Search for the cell housing the specified text and yield its (X, Y) center coordinate. 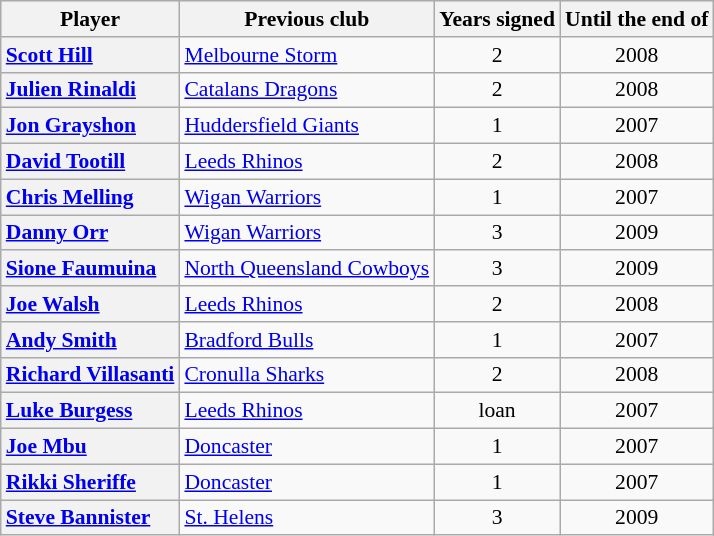
David Tootill (90, 162)
Joe Mbu (90, 447)
Jon Grayshon (90, 126)
Chris Melling (90, 197)
Cronulla Sharks (306, 375)
Huddersfield Giants (306, 126)
Richard Villasanti (90, 375)
Andy Smith (90, 340)
Previous club (306, 19)
St. Helens (306, 518)
loan (497, 411)
Scott Hill (90, 55)
Danny Orr (90, 233)
Bradford Bulls (306, 340)
Steve Bannister (90, 518)
Sione Faumuina (90, 269)
Luke Burgess (90, 411)
North Queensland Cowboys (306, 269)
Melbourne Storm (306, 55)
Rikki Sheriffe (90, 482)
Julien Rinaldi (90, 90)
Catalans Dragons (306, 90)
Player (90, 19)
Until the end of (636, 19)
Joe Walsh (90, 304)
Years signed (497, 19)
